Output the (x, y) coordinate of the center of the cell containing the given text.  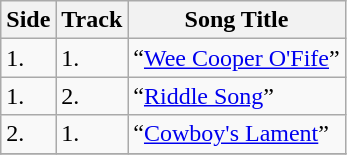
“Wee Cooper O'Fife” (236, 58)
Track (92, 20)
“Riddle Song” (236, 96)
Side (28, 20)
“Cowboy's Lament” (236, 134)
Song Title (236, 20)
